Search for the cell housing the specified text and yield its [X, Y] center coordinate. 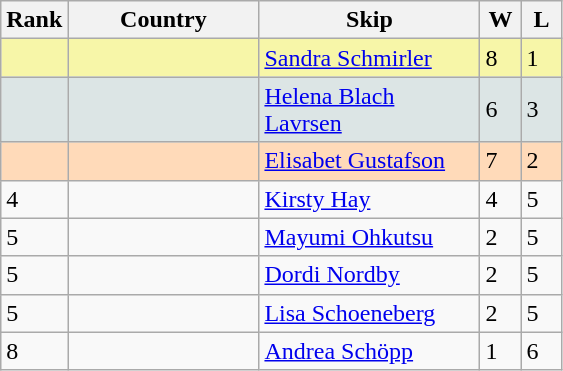
Elisabet Gustafson [370, 161]
Country [164, 20]
Mayumi Ohkutsu [370, 237]
Sandra Schmirler [370, 58]
Skip [370, 20]
Helena Blach Lavrsen [370, 110]
7 [500, 161]
L [542, 20]
3 [542, 110]
Lisa Schoeneberg [370, 313]
Rank [34, 20]
Kirsty Hay [370, 199]
Dordi Nordby [370, 275]
Andrea Schöpp [370, 351]
W [500, 20]
